Scan for the cell matching the given text and deliver its (x, y) coordinate at center. 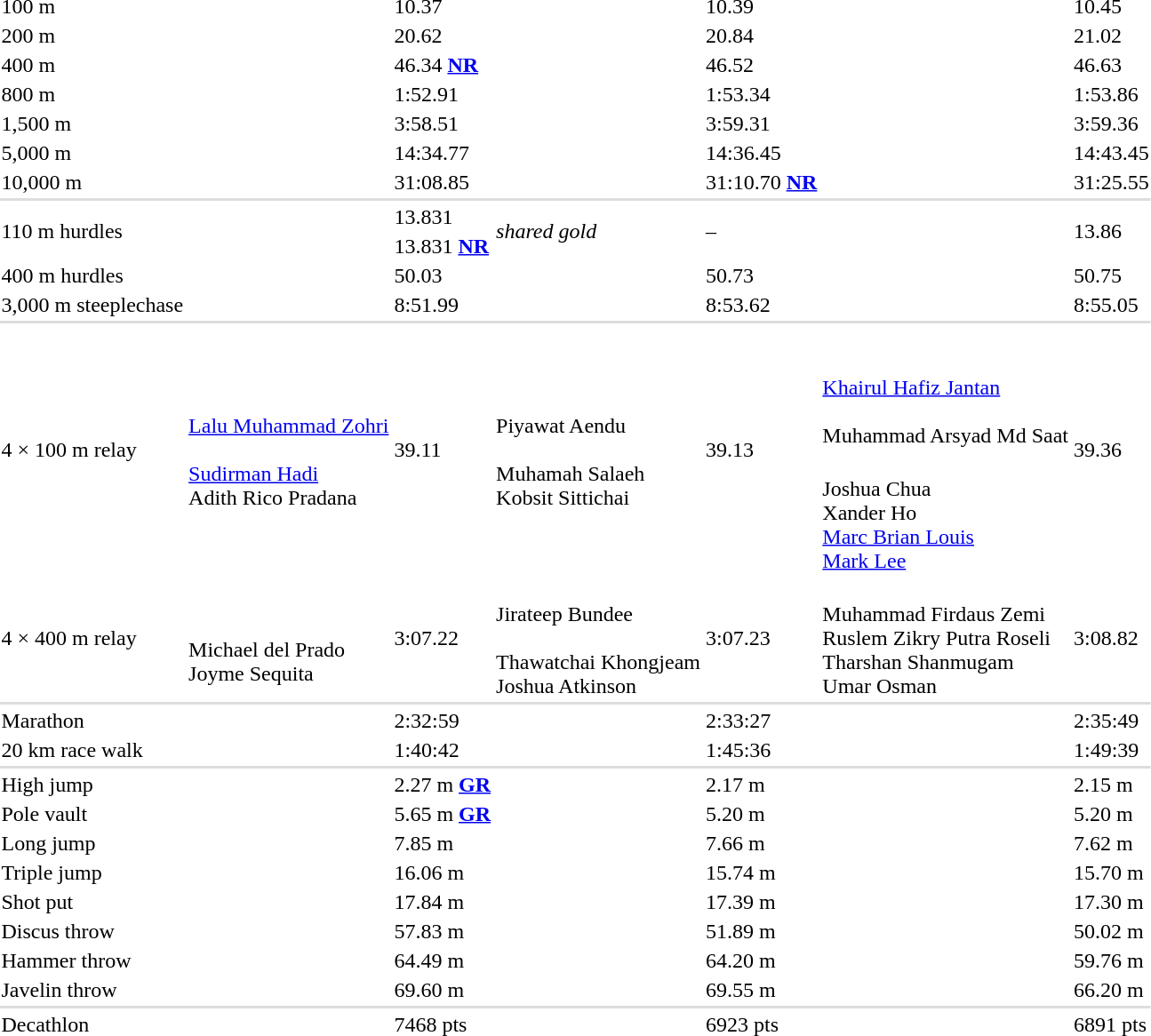
31:25.55 (1111, 182)
8:53.62 (761, 305)
64.20 m (761, 960)
8:51.99 (443, 305)
31:08.85 (443, 182)
10,000 m (92, 182)
Khairul Hafiz JantanMuhammad Arsyad Md Saat (946, 387)
Piyawat AenduMuhamah SalaehKobsit Sittichai (599, 450)
2:32:59 (443, 721)
46.52 (761, 65)
50.02 m (1111, 931)
400 m (92, 65)
64.49 m (443, 960)
31:10.70 NR (761, 182)
13.831 NR (443, 246)
Michael del PradoJoyme Sequita (289, 638)
2.15 m (1111, 785)
110 m hurdles (92, 231)
1:45:36 (761, 750)
69.60 m (443, 990)
39.36 (1111, 450)
69.55 m (761, 990)
3:08.82 (1111, 638)
14:36.45 (761, 153)
3:07.22 (443, 638)
Pole vault (92, 814)
1,500 m (92, 124)
2:35:49 (1111, 721)
2:33:27 (761, 721)
4 × 400 m relay (92, 638)
Jirateep BundeeThawatchai KhongjeamJoshua Atkinson (599, 638)
46.34 NR (443, 65)
3:58.51 (443, 124)
16.06 m (443, 873)
1:53.86 (1111, 94)
50.03 (443, 275)
1:53.34 (761, 94)
15.70 m (1111, 873)
Shot put (92, 902)
1:40:42 (443, 750)
400 m hurdles (92, 275)
39.13 (761, 450)
3:07.23 (761, 638)
3,000 m steeplechase (92, 305)
Muhammad Firdaus ZemiRuslem Zikry Putra RoseliTharshan ShanmugamUmar Osman (946, 638)
17.84 m (443, 902)
Triple jump (92, 873)
46.63 (1111, 65)
50.75 (1111, 275)
Discus throw (92, 931)
14:34.77 (443, 153)
High jump (92, 785)
Lalu Muhammad ZohriSudirman HadiAdith Rico Pradana (289, 450)
Hammer throw (92, 960)
21.02 (1111, 36)
57.83 m (443, 931)
20 km race walk (92, 750)
Marathon (92, 721)
5,000 m (92, 153)
1:49:39 (1111, 750)
7.66 m (761, 843)
51.89 m (761, 931)
39.11 (443, 450)
1:52.91 (443, 94)
50.73 (761, 275)
66.20 m (1111, 990)
4 × 100 m relay (92, 450)
17.30 m (1111, 902)
13.831 (443, 217)
7.62 m (1111, 843)
13.86 (1111, 231)
shared gold (599, 231)
Joshua ChuaXander HoMarc Brian LouisMark Lee (946, 513)
2.27 m GR (443, 785)
200 m (92, 36)
3:59.36 (1111, 124)
15.74 m (761, 873)
17.39 m (761, 902)
3:59.31 (761, 124)
59.76 m (1111, 960)
20.62 (443, 36)
2.17 m (761, 785)
Javelin throw (92, 990)
– (761, 231)
14:43.45 (1111, 153)
Long jump (92, 843)
8:55.05 (1111, 305)
5.65 m GR (443, 814)
800 m (92, 94)
7.85 m (443, 843)
20.84 (761, 36)
